Return the [X, Y] coordinate for the center point of the cell that contains the specified text.  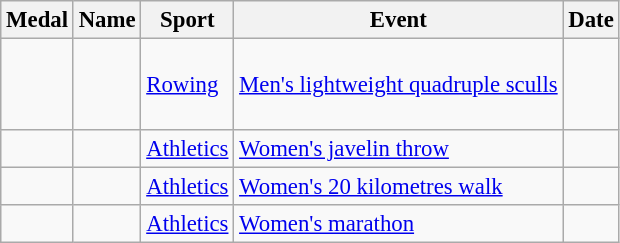
Date [591, 20]
Women's marathon [398, 224]
Name [107, 20]
Women's javelin throw [398, 149]
Event [398, 20]
Medal [38, 20]
Women's 20 kilometres walk [398, 187]
Men's lightweight quadruple sculls [398, 85]
Sport [188, 20]
Rowing [188, 85]
